For the text-containing cell, return its midpoint in (x, y) coordinate format. 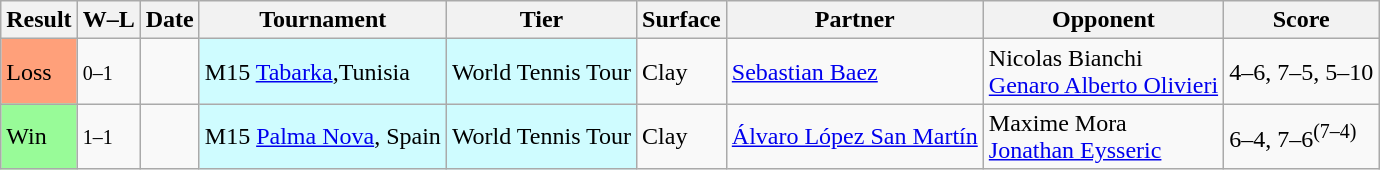
Nicolas Bianchi Genaro Alberto Olivieri (1103, 72)
Maxime Mora Jonathan Eysseric (1103, 136)
Loss (39, 72)
M15 Tabarka,Tunisia (322, 72)
Win (39, 136)
W–L (108, 20)
0–1 (108, 72)
6–4, 7–6(7–4) (1302, 136)
Opponent (1103, 20)
1–1 (108, 136)
Date (170, 20)
4–6, 7–5, 5–10 (1302, 72)
Álvaro López San Martín (854, 136)
Tier (541, 20)
Score (1302, 20)
Result (39, 20)
M15 Palma Nova, Spain (322, 136)
Surface (682, 20)
Sebastian Baez (854, 72)
Tournament (322, 20)
Partner (854, 20)
